Capture the cell that displays the provided text and extract its (x, y) central coordinate. 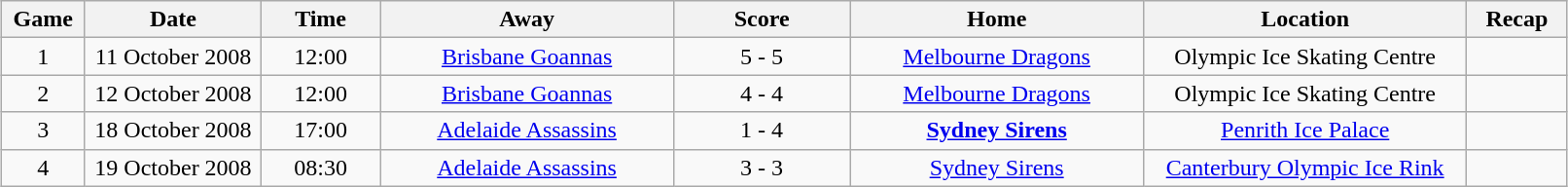
08:30 (321, 168)
11 October 2008 (173, 56)
Location (1305, 19)
18 October 2008 (173, 131)
17:00 (321, 131)
Penrith Ice Palace (1305, 131)
3 (43, 131)
4 (43, 168)
19 October 2008 (173, 168)
5 - 5 (763, 56)
Home (997, 19)
1 - 4 (763, 131)
3 - 3 (763, 168)
4 - 4 (763, 93)
Recap (1517, 19)
Game (43, 19)
Date (173, 19)
Away (527, 19)
Time (321, 19)
2 (43, 93)
12 October 2008 (173, 93)
Score (763, 19)
Canterbury Olympic Ice Rink (1305, 168)
1 (43, 56)
